Find where the given text appears and provide that cell's center as (X, Y) coordinate. 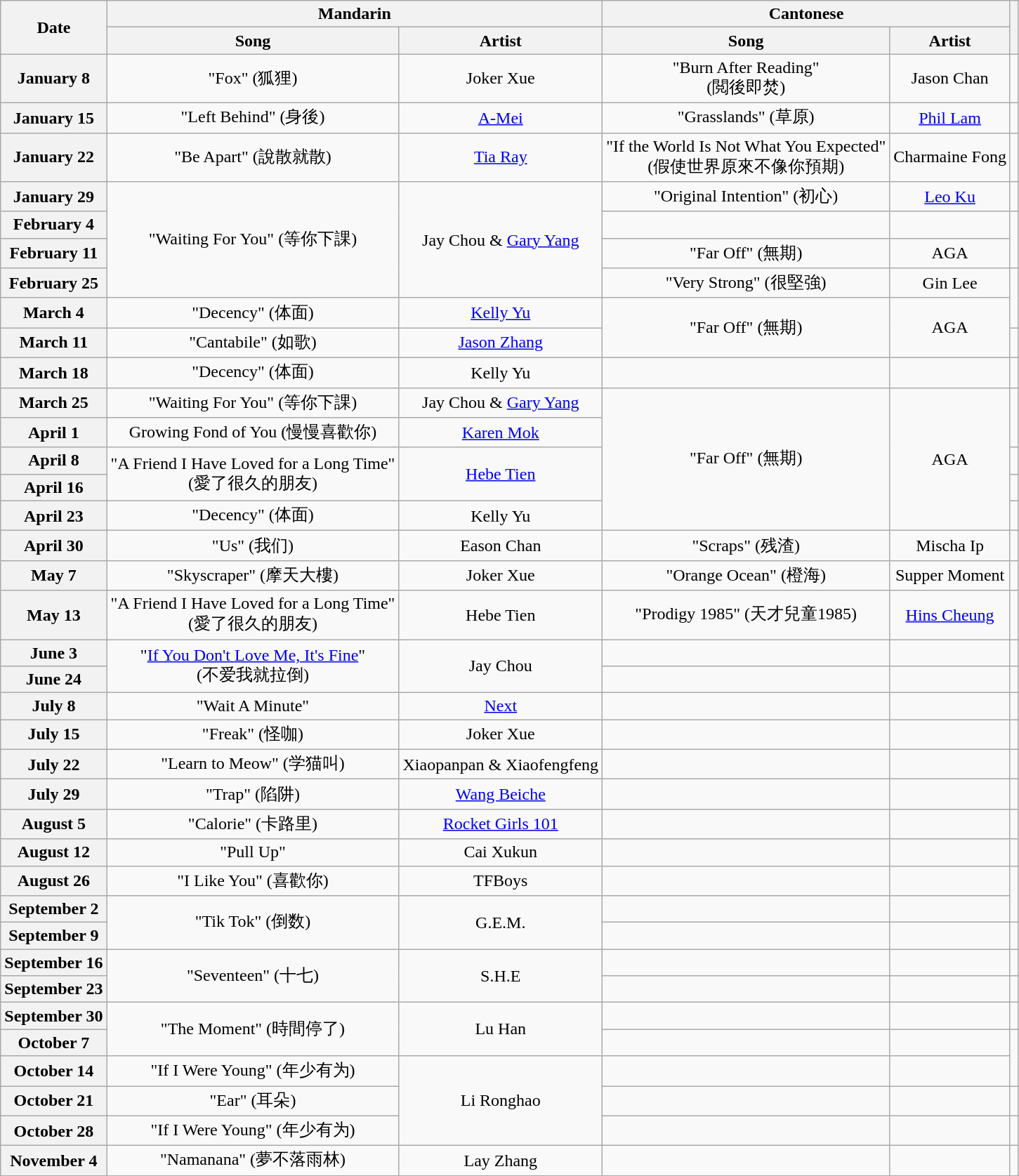
"If the World Is Not What You Expected"(假使世界原來不像你預期) (746, 157)
March 11 (53, 343)
February 25 (53, 284)
Leo Ku (950, 197)
April 23 (53, 515)
"Grasslands" (草原) (746, 118)
S.H.E (501, 976)
March 25 (53, 403)
"Calorie" (卡路里) (253, 824)
April 30 (53, 546)
"Original Intention" (初心) (746, 197)
September 23 (53, 989)
"The Moment" (時間停了) (253, 1029)
"Pull Up" (253, 852)
August 12 (53, 852)
January 8 (53, 79)
Li Ronghao (501, 1101)
Cantonese (806, 14)
Supper Moment (950, 576)
Lu Han (501, 1029)
April 8 (53, 461)
G.E.M. (501, 923)
February 4 (53, 225)
September 16 (53, 963)
April 1 (53, 432)
October 7 (53, 1043)
July 22 (53, 764)
"Us" (我们) (253, 546)
Karen Mok (501, 432)
A-Mei (501, 118)
July 15 (53, 734)
June 24 (53, 680)
"Very Strong" (很堅強) (746, 284)
September 9 (53, 936)
August 26 (53, 880)
Charmaine Fong (950, 157)
"Seventeen" (十七) (253, 976)
"Ear" (耳朵) (253, 1101)
"Burn After Reading"(閲後即焚) (746, 79)
May 13 (53, 615)
September 30 (53, 1016)
Xiaopanpan & Xiaofengfeng (501, 764)
Next (501, 706)
"Cantabile" (如歌) (253, 343)
October 28 (53, 1130)
Wang Beiche (501, 795)
"Skyscraper" (摩天大樓) (253, 576)
Jason Chan (950, 79)
July 29 (53, 795)
October 21 (53, 1101)
Jay Chou (501, 666)
"If You Don't Love Me, It's Fine"(不爱我就拉倒) (253, 666)
July 8 (53, 706)
January 29 (53, 197)
"Tik Tok" (倒数) (253, 923)
Cai Xukun (501, 852)
"Namanana" (夢不落雨林) (253, 1161)
April 16 (53, 487)
"Trap" (陷阱) (253, 795)
October 14 (53, 1071)
Phil Lam (950, 118)
"Prodigy 1985" (天才兒童1985) (746, 615)
January 15 (53, 118)
"Fox" (狐狸) (253, 79)
Date (53, 27)
Rocket Girls 101 (501, 824)
November 4 (53, 1161)
Mandarin (355, 14)
September 2 (53, 909)
August 5 (53, 824)
Hins Cheung (950, 615)
Mischa Ip (950, 546)
TFBoys (501, 880)
May 7 (53, 576)
March 18 (53, 372)
"Freak" (怪咖) (253, 734)
June 3 (53, 652)
"Scraps" (残渣) (746, 546)
"Left Behind" (身後) (253, 118)
Eason Chan (501, 546)
"I Like You" (喜歡你) (253, 880)
"Be Apart" (說散就散) (253, 157)
March 4 (53, 313)
February 11 (53, 253)
January 22 (53, 157)
Tia Ray (501, 157)
Jason Zhang (501, 343)
"Wait A Minute" (253, 706)
Gin Lee (950, 284)
"Learn to Meow" (学猫叫) (253, 764)
Lay Zhang (501, 1161)
Growing Fond of You (慢慢喜歡你) (253, 432)
"Orange Ocean" (橙海) (746, 576)
